Extract the [X, Y] coordinate from the center of the cell holding the provided text.  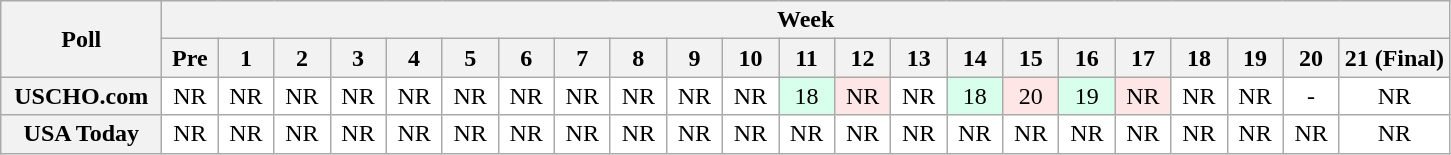
Week [806, 20]
Pre [190, 58]
17 [1143, 58]
Poll [82, 39]
6 [526, 58]
3 [358, 58]
USA Today [82, 134]
4 [414, 58]
12 [863, 58]
13 [919, 58]
1 [246, 58]
8 [638, 58]
5 [470, 58]
2 [302, 58]
15 [1031, 58]
21 (Final) [1394, 58]
9 [694, 58]
14 [975, 58]
7 [582, 58]
USCHO.com [82, 96]
11 [806, 58]
16 [1087, 58]
- [1311, 96]
10 [750, 58]
